Identify which cell holds the provided text, then report its [X, Y] central coordinate. 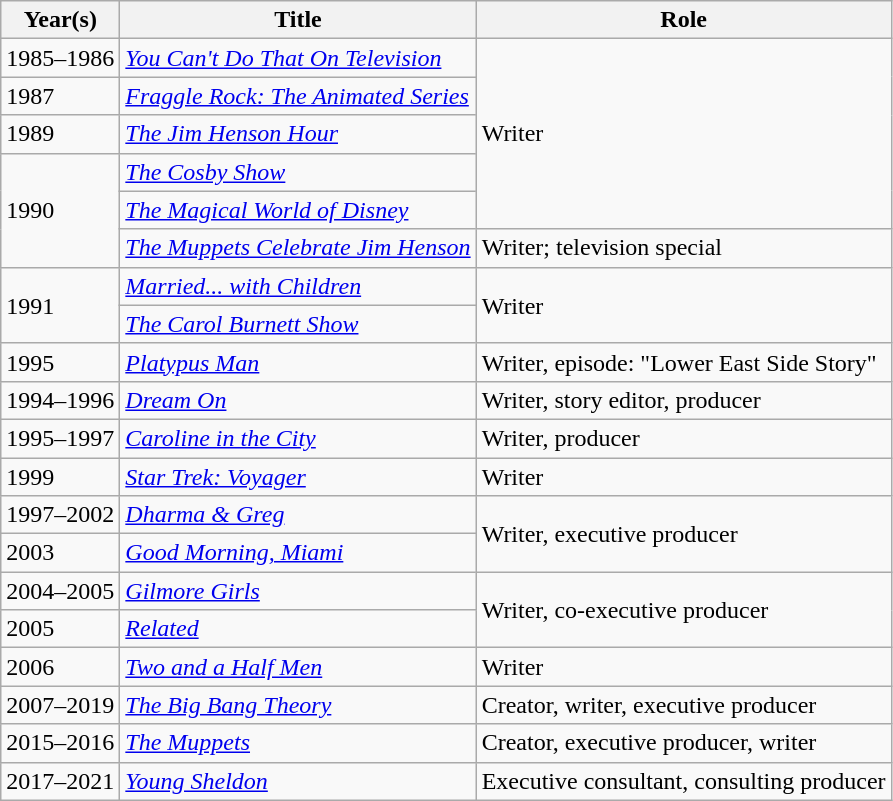
Role [684, 20]
Title [298, 20]
The Big Bang Theory [298, 705]
1999 [60, 477]
Related [298, 629]
2015–2016 [60, 743]
2005 [60, 629]
The Muppets Celebrate Jim Henson [298, 248]
Married... with Children [298, 286]
Writer, episode: "Lower East Side Story" [684, 362]
Writer, story editor, producer [684, 400]
Star Trek: Voyager [298, 477]
1991 [60, 305]
1995 [60, 362]
Platypus Man [298, 362]
1987 [60, 96]
1995–1997 [60, 438]
The Jim Henson Hour [298, 134]
Dream On [298, 400]
Writer, producer [684, 438]
1989 [60, 134]
Fraggle Rock: The Animated Series [298, 96]
1985–1986 [60, 58]
You Can't Do That On Television [298, 58]
Gilmore Girls [298, 591]
Writer, executive producer [684, 534]
Good Morning, Miami [298, 553]
Executive consultant, consulting producer [684, 781]
The Cosby Show [298, 172]
Writer, co-executive producer [684, 610]
2017–2021 [60, 781]
1994–1996 [60, 400]
Two and a Half Men [298, 667]
Dharma & Greg [298, 515]
Writer; television special [684, 248]
The Magical World of Disney [298, 210]
2003 [60, 553]
1997–2002 [60, 515]
Creator, writer, executive producer [684, 705]
2006 [60, 667]
The Carol Burnett Show [298, 324]
Year(s) [60, 20]
The Muppets [298, 743]
Young Sheldon [298, 781]
2004–2005 [60, 591]
1990 [60, 210]
Caroline in the City [298, 438]
Creator, executive producer, writer [684, 743]
2007–2019 [60, 705]
